Capture the cell that displays the provided text and extract its [x, y] central coordinate. 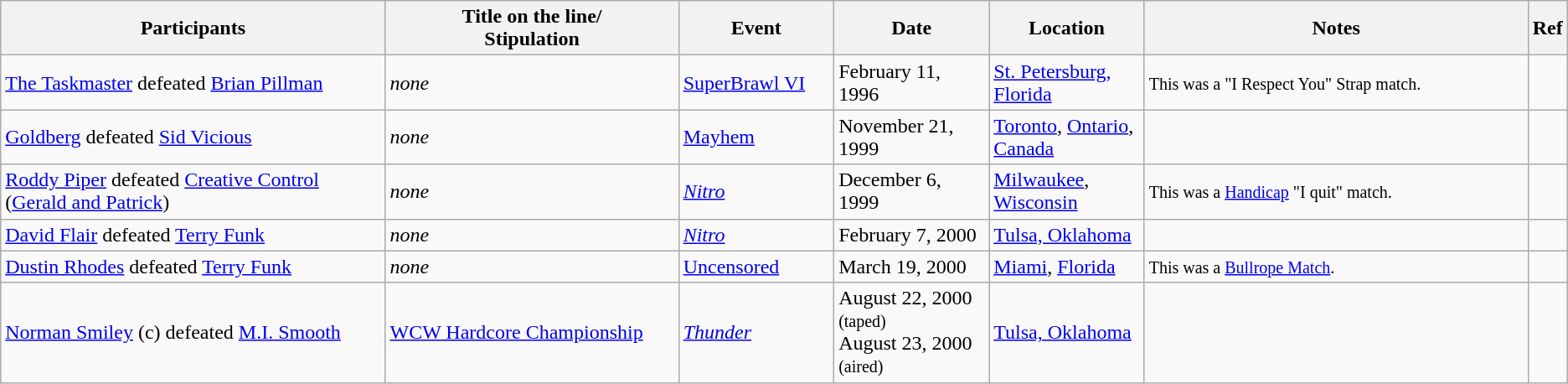
This was a Handicap "I quit" match. [1336, 191]
Ref [1548, 29]
Roddy Piper defeated Creative Control (Gerald and Patrick) [193, 191]
Norman Smiley (c) defeated M.I. Smooth [193, 332]
Toronto, Ontario, Canada [1067, 138]
Date [911, 29]
March 19, 2000 [911, 267]
St. Petersburg, Florida [1067, 82]
WCW Hardcore Championship [532, 332]
Participants [193, 29]
Milwaukee, Wisconsin [1067, 191]
Location [1067, 29]
November 21, 1999 [911, 138]
David Flair defeated Terry Funk [193, 235]
August 22, 2000 (taped)August 23, 2000 (aired) [911, 332]
Title on the line/Stipulation [532, 29]
Notes [1336, 29]
Uncensored [756, 267]
December 6, 1999 [911, 191]
February 7, 2000 [911, 235]
This was a "I Respect You" Strap match. [1336, 82]
February 11, 1996 [911, 82]
Mayhem [756, 138]
The Taskmaster defeated Brian Pillman [193, 82]
Event [756, 29]
Thunder [756, 332]
Goldberg defeated Sid Vicious [193, 138]
Dustin Rhodes defeated Terry Funk [193, 267]
SuperBrawl VI [756, 82]
This was a Bullrope Match. [1336, 267]
Miami, Florida [1067, 267]
